From the cell containing the given text, extract its center point as (x, y) coordinate. 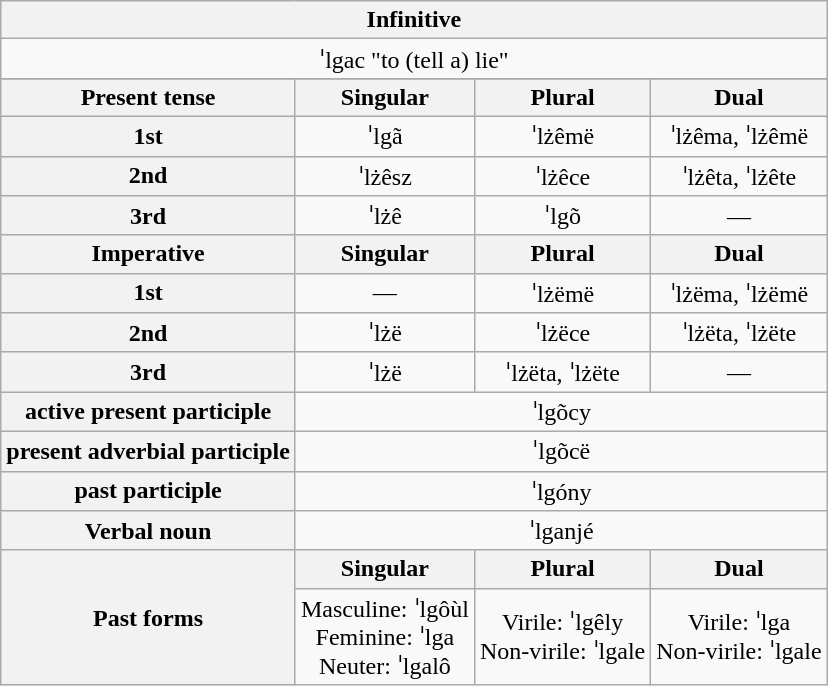
Past forms (148, 618)
ˈlgõ (562, 216)
Virile: ˈlgêlyNon-virile: ˈlgale (562, 636)
ˈlgõcy (561, 412)
ˈlżëce (562, 333)
active present participle (148, 412)
ˈlgã (384, 136)
Verbal noun (148, 531)
ˈlżêsz (384, 176)
present adverbial participle (148, 451)
Masculine: ˈlgôùlFeminine: ˈlgaNeuter: ˈlgalô (384, 636)
Infinitive (414, 20)
ˈlżê (384, 216)
ˈlżêta, ˈlżête (739, 176)
Imperative (148, 254)
ˈlżëma, ˈlżëmë (739, 293)
ˈlgóny (561, 491)
ˈlgõcë (561, 451)
past participle (148, 491)
ˈlżêmë (562, 136)
ˈlganjé (561, 531)
ˈlgac "to (tell a) lie" (414, 59)
ˈlżêma, ˈlżêmë (739, 136)
Virile: ˈlgaNon-virile: ˈlgale (739, 636)
ˈlżêce (562, 176)
ˈlżëmë (562, 293)
Present tense (148, 97)
